Detect which cell encompasses the target text, then output its [x, y] center coordinate. 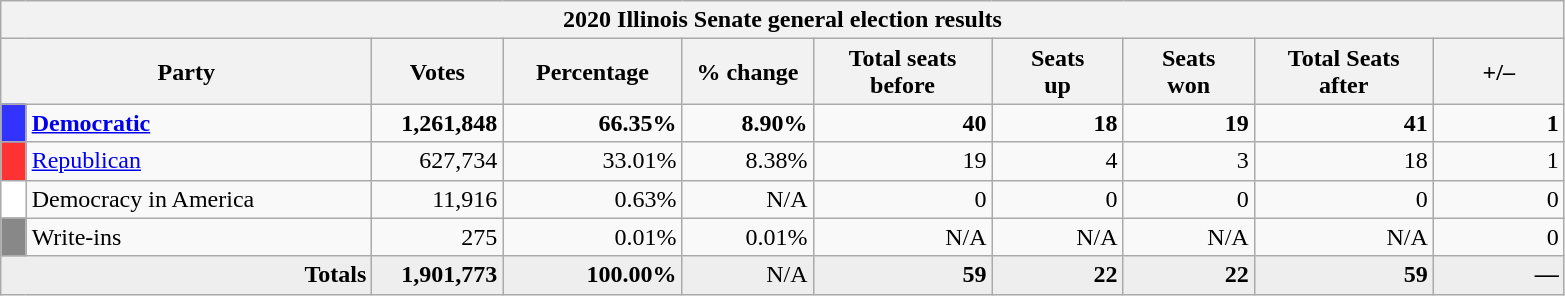
33.01% [592, 161]
627,734 [438, 161]
Votes [438, 72]
41 [1344, 123]
— [1498, 275]
Seatsup [1058, 72]
+/– [1498, 72]
8.90% [748, 123]
0.63% [592, 199]
Percentage [592, 72]
Republican [199, 161]
4 [1058, 161]
8.38% [748, 161]
Write-ins [199, 237]
100.00% [592, 275]
1,901,773 [438, 275]
275 [438, 237]
1,261,848 [438, 123]
Democracy in America [199, 199]
Total Seatsafter [1344, 72]
Democratic [199, 123]
% change [748, 72]
Totals [186, 275]
40 [902, 123]
2020 Illinois Senate general election results [783, 20]
66.35% [592, 123]
3 [1188, 161]
Party [186, 72]
11,916 [438, 199]
Total seats before [902, 72]
Seatswon [1188, 72]
